Locate the cell with the specified text and output its (X, Y) center coordinate. 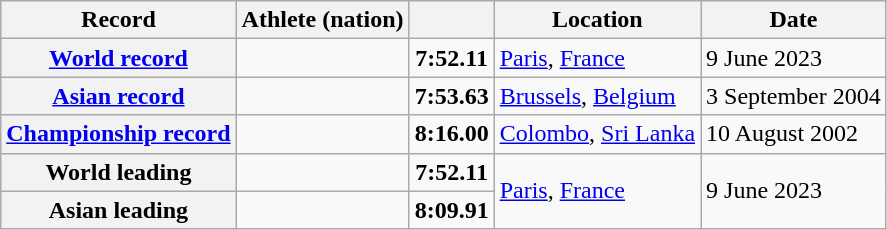
Colombo, Sri Lanka (597, 134)
World leading (118, 172)
Record (118, 20)
10 August 2002 (794, 134)
Asian leading (118, 210)
3 September 2004 (794, 96)
Date (794, 20)
Brussels, Belgium (597, 96)
8:16.00 (452, 134)
World record (118, 58)
Location (597, 20)
Asian record (118, 96)
Athlete (nation) (322, 20)
Championship record (118, 134)
7:53.63 (452, 96)
8:09.91 (452, 210)
